From the cell containing the given text, extract its center point as (X, Y) coordinate. 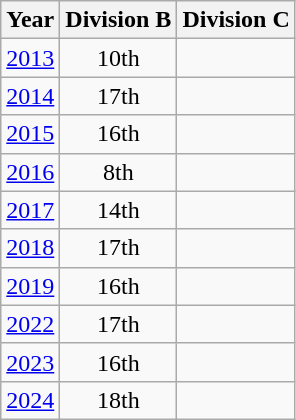
2017 (30, 210)
2022 (30, 324)
10th (118, 58)
Division C (236, 20)
2016 (30, 172)
Division B (118, 20)
2015 (30, 134)
2024 (30, 400)
8th (118, 172)
Year (30, 20)
2018 (30, 248)
14th (118, 210)
2013 (30, 58)
2023 (30, 362)
18th (118, 400)
2014 (30, 96)
2019 (30, 286)
